Detect which cell encompasses the target text, then output its (x, y) center coordinate. 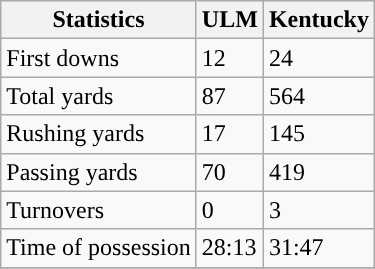
Kentucky (318, 20)
ULM (230, 20)
Passing yards (99, 172)
Time of possession (99, 248)
0 (230, 210)
145 (318, 134)
564 (318, 96)
Statistics (99, 20)
31:47 (318, 248)
3 (318, 210)
87 (230, 96)
28:13 (230, 248)
17 (230, 134)
Rushing yards (99, 134)
70 (230, 172)
24 (318, 58)
First downs (99, 58)
419 (318, 172)
12 (230, 58)
Total yards (99, 96)
Turnovers (99, 210)
